Pinpoint the cell where the given text exists, returning its [X, Y] midpoint coordinate. 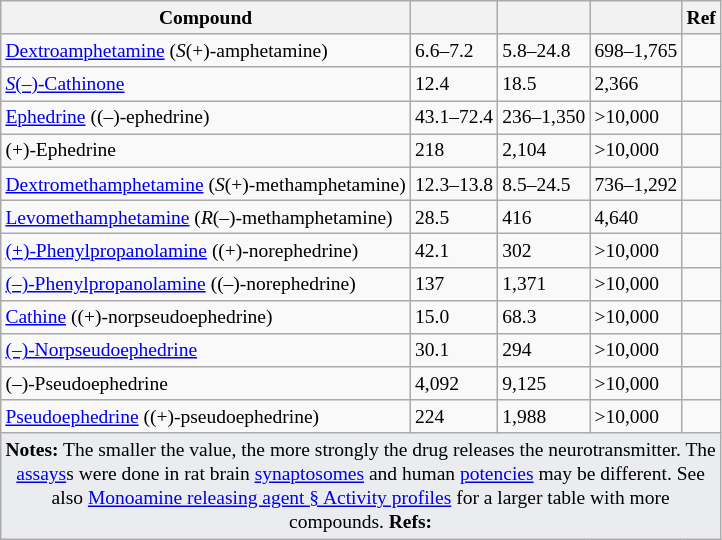
42.1 [454, 250]
Dextromethamphetamine (S(+)-methamphetamine) [206, 184]
698–1,765 [636, 50]
(+)-Phenylpropanolamine ((+)-norephedrine) [206, 250]
S(–)-Cathinone [206, 84]
294 [544, 350]
15.0 [454, 316]
736–1,292 [636, 184]
302 [544, 250]
1,988 [544, 416]
43.1–72.4 [454, 118]
Cathine ((+)-norpseudoephedrine) [206, 316]
(–)-Phenylpropanolamine ((–)-norephedrine) [206, 284]
4,640 [636, 216]
(+)-Ephedrine [206, 150]
5.8–24.8 [544, 50]
68.3 [544, 316]
Ref [702, 18]
12.4 [454, 84]
12.3–13.8 [454, 184]
4,092 [454, 384]
137 [454, 284]
6.6–7.2 [454, 50]
218 [454, 150]
2,104 [544, 150]
(–)-Pseudoephedrine [206, 384]
30.1 [454, 350]
Compound [206, 18]
2,366 [636, 84]
1,371 [544, 284]
28.5 [454, 216]
Pseudoephedrine ((+)-pseudoephedrine) [206, 416]
Dextroamphetamine (S(+)-amphetamine) [206, 50]
(–)-Norpseudoephedrine [206, 350]
Levomethamphetamine (R(–)-methamphetamine) [206, 216]
9,125 [544, 384]
224 [454, 416]
236–1,350 [544, 118]
18.5 [544, 84]
416 [544, 216]
Ephedrine ((–)-ephedrine) [206, 118]
8.5–24.5 [544, 184]
